Pinpoint the cell where the given text exists, returning its [x, y] midpoint coordinate. 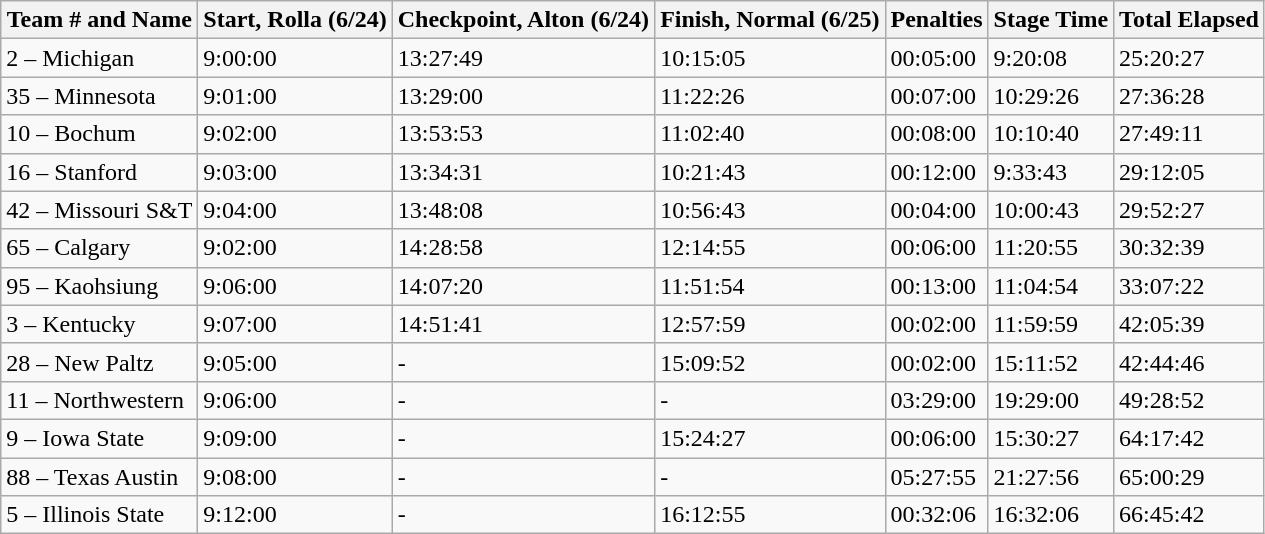
29:52:27 [1190, 210]
65:00:29 [1190, 477]
11:20:55 [1051, 248]
10:10:40 [1051, 134]
9:07:00 [295, 324]
15:24:27 [770, 438]
15:30:27 [1051, 438]
10:15:05 [770, 58]
27:49:11 [1190, 134]
14:51:41 [523, 324]
00:08:00 [936, 134]
13:34:31 [523, 172]
13:53:53 [523, 134]
9:00:00 [295, 58]
Team # and Name [100, 20]
Penalties [936, 20]
16 – Stanford [100, 172]
13:29:00 [523, 96]
9:05:00 [295, 362]
64:17:42 [1190, 438]
10:00:43 [1051, 210]
11:59:59 [1051, 324]
9:04:00 [295, 210]
9:20:08 [1051, 58]
65 – Calgary [100, 248]
05:27:55 [936, 477]
30:32:39 [1190, 248]
3 – Kentucky [100, 324]
5 – Illinois State [100, 515]
9 – Iowa State [100, 438]
28 – New Paltz [100, 362]
14:28:58 [523, 248]
33:07:22 [1190, 286]
11 – Northwestern [100, 400]
10 – Bochum [100, 134]
11:04:54 [1051, 286]
42 – Missouri S&T [100, 210]
9:01:00 [295, 96]
00:05:00 [936, 58]
49:28:52 [1190, 400]
00:13:00 [936, 286]
Start, Rolla (6/24) [295, 20]
16:12:55 [770, 515]
95 – Kaohsiung [100, 286]
15:09:52 [770, 362]
Stage Time [1051, 20]
27:36:28 [1190, 96]
88 – Texas Austin [100, 477]
13:48:08 [523, 210]
10:56:43 [770, 210]
29:12:05 [1190, 172]
14:07:20 [523, 286]
11:51:54 [770, 286]
11:22:26 [770, 96]
Total Elapsed [1190, 20]
00:07:00 [936, 96]
00:32:06 [936, 515]
11:02:40 [770, 134]
9:33:43 [1051, 172]
15:11:52 [1051, 362]
Checkpoint, Alton (6/24) [523, 20]
35 – Minnesota [100, 96]
21:27:56 [1051, 477]
00:04:00 [936, 210]
66:45:42 [1190, 515]
9:03:00 [295, 172]
10:29:26 [1051, 96]
9:12:00 [295, 515]
9:09:00 [295, 438]
2 – Michigan [100, 58]
10:21:43 [770, 172]
13:27:49 [523, 58]
42:44:46 [1190, 362]
9:08:00 [295, 477]
25:20:27 [1190, 58]
Finish, Normal (6/25) [770, 20]
12:14:55 [770, 248]
03:29:00 [936, 400]
00:12:00 [936, 172]
12:57:59 [770, 324]
19:29:00 [1051, 400]
42:05:39 [1190, 324]
16:32:06 [1051, 515]
